Scan for the cell matching the given text and deliver its [x, y] coordinate at center. 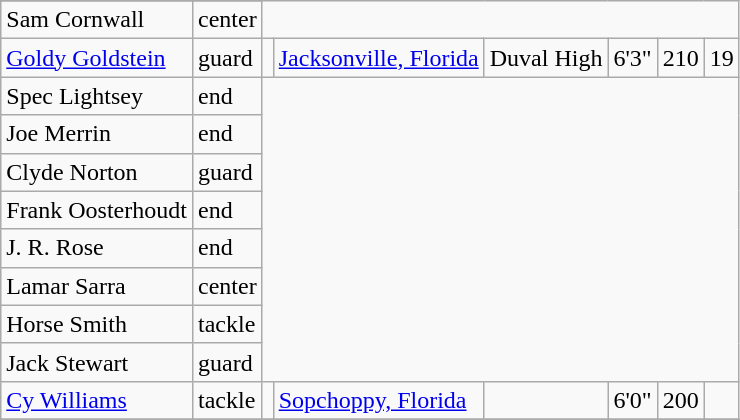
Sam Cornwall [97, 20]
19 [722, 58]
Spec Lightsey [97, 96]
Clyde Norton [97, 172]
200 [680, 400]
6'3" [632, 58]
Sopchoppy, Florida [378, 400]
Lamar Sarra [97, 286]
Goldy Goldstein [97, 58]
Joe Merrin [97, 134]
Duval High [546, 58]
Jacksonville, Florida [378, 58]
Jack Stewart [97, 362]
Frank Oosterhoudt [97, 210]
J. R. Rose [97, 248]
Horse Smith [97, 324]
210 [680, 58]
6'0" [632, 400]
Cy Williams [97, 400]
